Detect which cell encompasses the target text, then output its [X, Y] center coordinate. 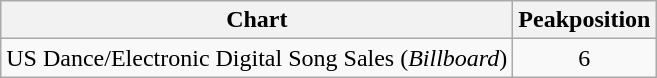
Peakposition [584, 20]
6 [584, 58]
US Dance/Electronic Digital Song Sales (Billboard) [257, 58]
Chart [257, 20]
